Capture the cell that displays the provided text and extract its [x, y] central coordinate. 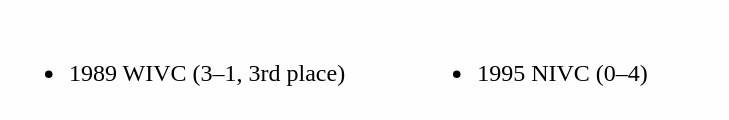
1995 NIVC (0–4) [533, 60]
1989 WIVC (3–1, 3rd place) [178, 60]
